Scan for the cell matching the given text and deliver its (X, Y) coordinate at center. 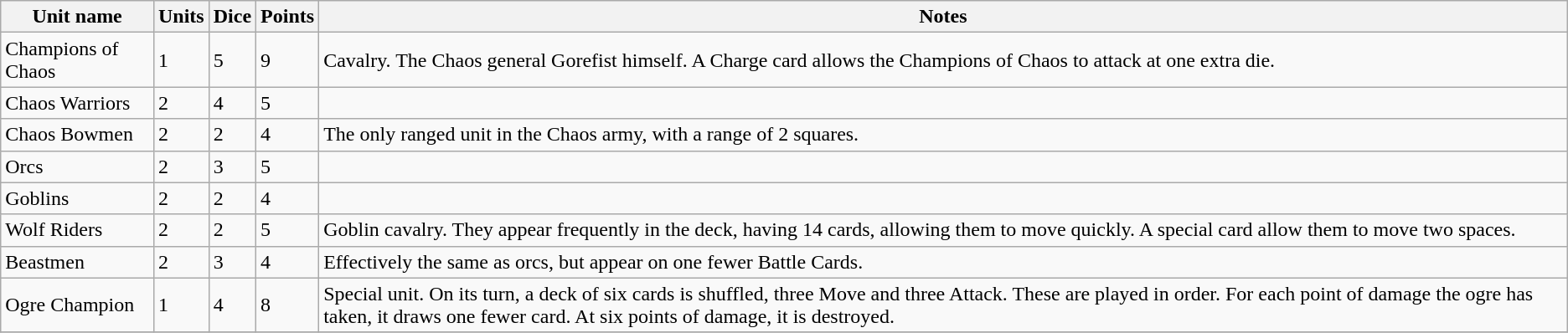
The only ranged unit in the Chaos army, with a range of 2 squares. (943, 135)
Wolf Riders (77, 230)
Champions of Chaos (77, 60)
Notes (943, 17)
Points (288, 17)
Cavalry. The Chaos general Gorefist himself. A Charge card allows the Champions of Chaos to attack at one extra die. (943, 60)
8 (288, 305)
Chaos Warriors (77, 103)
9 (288, 60)
Ogre Champion (77, 305)
Orcs (77, 166)
Goblin cavalry. They appear frequently in the deck, having 14 cards, allowing them to move quickly. A special card allow them to move two spaces. (943, 230)
Beastmen (77, 262)
Units (181, 17)
Unit name (77, 17)
Goblins (77, 198)
Chaos Bowmen (77, 135)
Dice (232, 17)
Effectively the same as orcs, but appear on one fewer Battle Cards. (943, 262)
